Extract the [x, y] coordinate from the center of the cell holding the provided text.  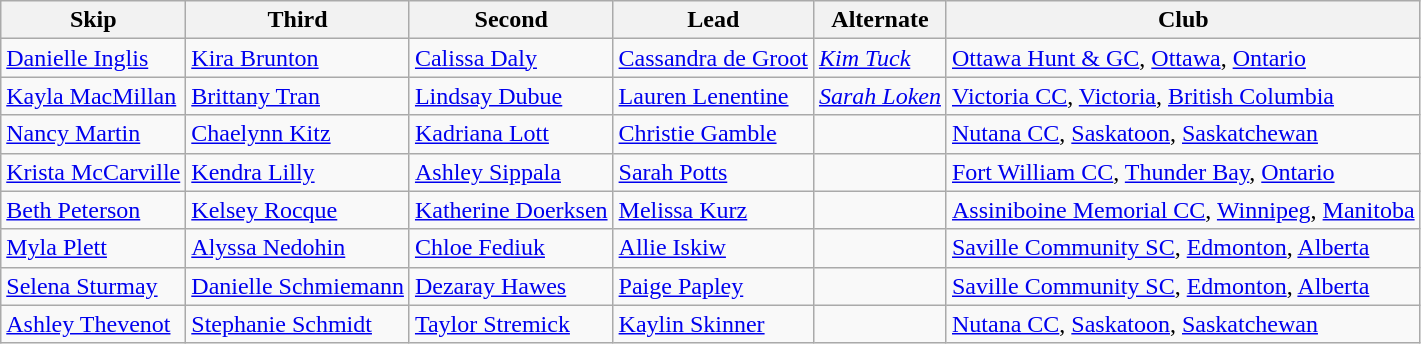
Ashley Thevenot [94, 324]
Melissa Kurz [713, 210]
Second [511, 20]
Katherine Doerksen [511, 210]
Taylor Stremick [511, 324]
Kayla MacMillan [94, 96]
Cassandra de Groot [713, 58]
Dezaray Hawes [511, 286]
Club [1183, 20]
Calissa Daly [511, 58]
Myla Plett [94, 248]
Selena Sturmay [94, 286]
Krista McCarville [94, 172]
Ottawa Hunt & GC, Ottawa, Ontario [1183, 58]
Chloe Fediuk [511, 248]
Kadriana Lott [511, 134]
Beth Peterson [94, 210]
Kendra Lilly [298, 172]
Sarah Loken [880, 96]
Third [298, 20]
Victoria CC, Victoria, British Columbia [1183, 96]
Lauren Lenentine [713, 96]
Danielle Schmiemann [298, 286]
Assiniboine Memorial CC, Winnipeg, Manitoba [1183, 210]
Skip [94, 20]
Allie Iskiw [713, 248]
Nancy Martin [94, 134]
Paige Papley [713, 286]
Kim Tuck [880, 58]
Sarah Potts [713, 172]
Christie Gamble [713, 134]
Lead [713, 20]
Ashley Sippala [511, 172]
Stephanie Schmidt [298, 324]
Lindsay Dubue [511, 96]
Brittany Tran [298, 96]
Fort William CC, Thunder Bay, Ontario [1183, 172]
Alternate [880, 20]
Chaelynn Kitz [298, 134]
Alyssa Nedohin [298, 248]
Kira Brunton [298, 58]
Kaylin Skinner [713, 324]
Kelsey Rocque [298, 210]
Danielle Inglis [94, 58]
